Capture the cell that displays the provided text and extract its (X, Y) central coordinate. 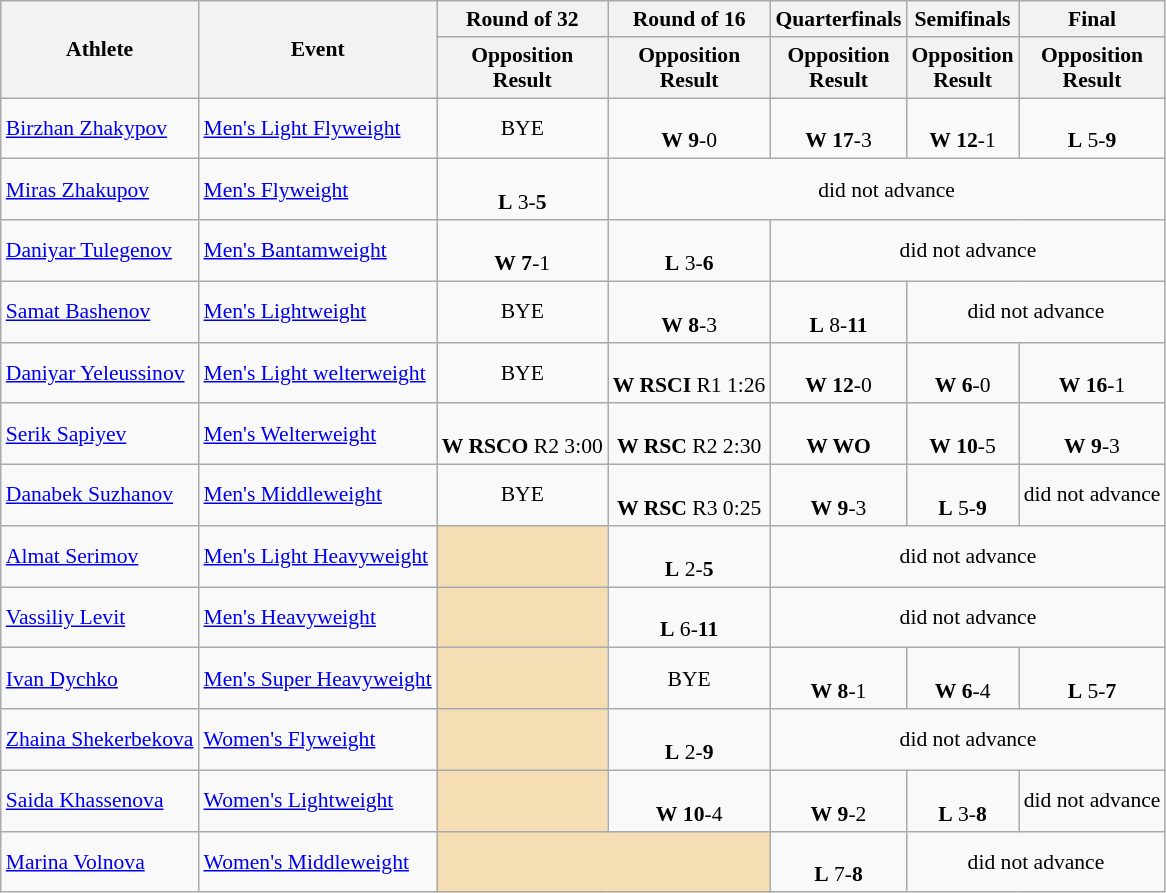
W 7-1 (522, 250)
Men's Bantamweight (317, 250)
Semifinals (963, 19)
Women's Middleweight (317, 862)
L 5-7 (1092, 678)
Men's Lightweight (317, 312)
Ivan Dychko (100, 678)
Men's Light welterweight (317, 372)
Marina Volnova (100, 862)
W 9-2 (838, 800)
Men's Middleweight (317, 496)
W 12-1 (963, 128)
Men's Super Heavyweight (317, 678)
W RSCI R1 1:26 (690, 372)
W 8-1 (838, 678)
Danabek Suzhanov (100, 496)
Daniyar Tulegenov (100, 250)
Serik Sapiyev (100, 434)
W 10-4 (690, 800)
W RSC R3 0:25 (690, 496)
W 16-1 (1092, 372)
L 3-6 (690, 250)
Women's Lightweight (317, 800)
W 6-0 (963, 372)
L 3-5 (522, 190)
W 12-0 (838, 372)
Samat Bashenov (100, 312)
L 2-5 (690, 556)
L 3-8 (963, 800)
Daniyar Yeleussinov (100, 372)
Miras Zhakupov (100, 190)
Almat Serimov (100, 556)
W 9-0 (690, 128)
W WO (838, 434)
W 6-4 (963, 678)
Men's Flyweight (317, 190)
Round of 32 (522, 19)
Saida Khassenova (100, 800)
Event (317, 50)
Men's Heavyweight (317, 618)
Birzhan Zhakypov (100, 128)
Round of 16 (690, 19)
Final (1092, 19)
Quarterfinals (838, 19)
L 8-11 (838, 312)
Zhaina Shekerbekova (100, 740)
Men's Light Heavyweight (317, 556)
W 8-3 (690, 312)
W RSCO R2 3:00 (522, 434)
L 2-9 (690, 740)
Men's Welterweight (317, 434)
L 7-8 (838, 862)
Athlete (100, 50)
L 6-11 (690, 618)
W 10-5 (963, 434)
Men's Light Flyweight (317, 128)
W 17-3 (838, 128)
W RSC R2 2:30 (690, 434)
Vassiliy Levit (100, 618)
Women's Flyweight (317, 740)
